Return the (x, y) coordinate for the center point of the cell that contains the specified text.  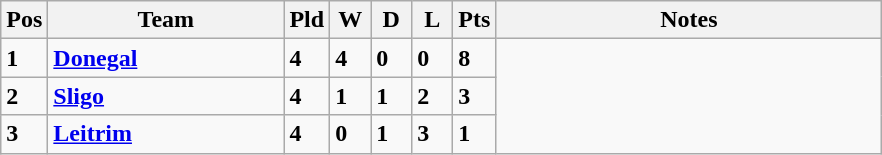
L (432, 20)
Donegal (166, 58)
Sligo (166, 96)
Notes (689, 20)
Pos (24, 20)
Leitrim (166, 134)
W (350, 20)
D (392, 20)
8 (474, 58)
Pts (474, 20)
Team (166, 20)
Pld (307, 20)
